Extract the [x, y] coordinate from the center of the cell holding the provided text.  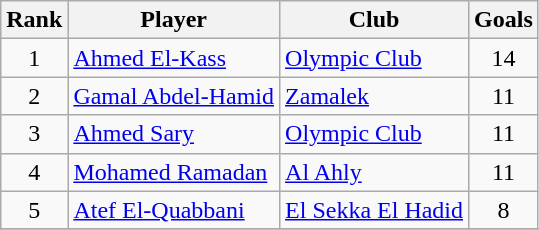
2 [34, 96]
5 [34, 210]
Player [174, 20]
1 [34, 58]
Mohamed Ramadan [174, 172]
El Sekka El Hadid [374, 210]
Ahmed El-Kass [174, 58]
Atef El-Quabbani [174, 210]
8 [504, 210]
3 [34, 134]
Zamalek [374, 96]
4 [34, 172]
Ahmed Sary [174, 134]
Club [374, 20]
Gamal Abdel-Hamid [174, 96]
Goals [504, 20]
14 [504, 58]
Rank [34, 20]
Al Ahly [374, 172]
